Provide the (x, y) coordinate of the cell's center where the given text is located.  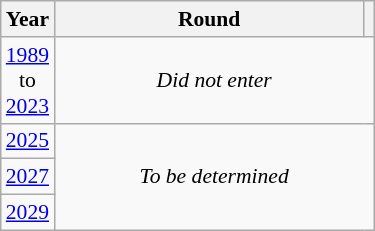
2025 (28, 141)
To be determined (214, 176)
Year (28, 19)
1989to2023 (28, 80)
Round (209, 19)
2029 (28, 213)
Did not enter (214, 80)
2027 (28, 177)
